Extract the [x, y] coordinate from the center of the cell holding the provided text.  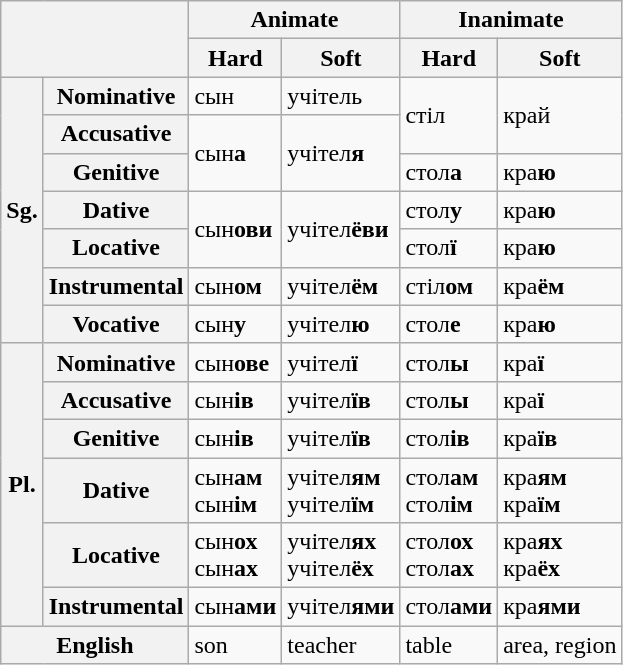
учітелю [341, 324]
учітеля [341, 153]
край [560, 115]
сынове [236, 362]
краях краёх [560, 556]
столів [449, 438]
сына [236, 153]
сынох сынах [236, 556]
Sg. [22, 210]
сыном [236, 286]
teacher [341, 645]
столох столах [449, 556]
Pl. [22, 484]
Animate [294, 20]
учітелях учітелёх [341, 556]
країв [560, 438]
учітелём [341, 286]
учітелї [341, 362]
учітелям учітелїм [341, 490]
table [449, 645]
краём [560, 286]
Inanimate [511, 20]
сынам сынім [236, 490]
столам столім [449, 490]
сынами [236, 607]
стола [449, 172]
столї [449, 248]
English [95, 645]
краям країм [560, 490]
столу [449, 210]
учітелями [341, 607]
столами [449, 607]
сыну [236, 324]
стіл [449, 115]
area, region [560, 645]
Vocative [116, 324]
краями [560, 607]
учітелёви [341, 229]
стілом [449, 286]
son [236, 645]
столе [449, 324]
сын [236, 96]
сынови [236, 229]
учітель [341, 96]
